Return (X, Y) of the center of cell containing provided text 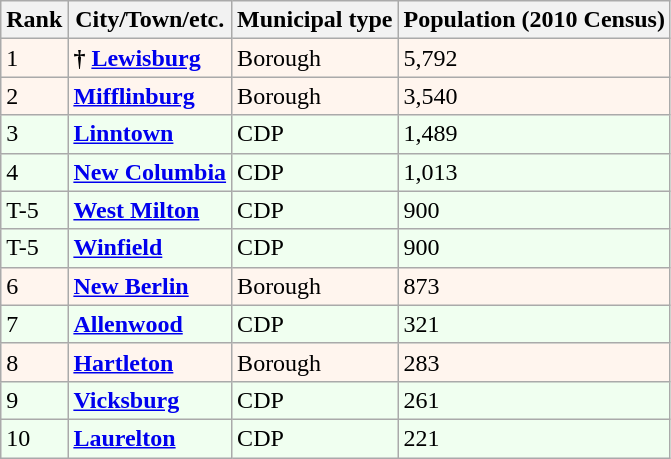
283 (534, 362)
City/Town/etc. (150, 20)
Mifflinburg (150, 96)
New Columbia (150, 172)
Vicksburg (150, 400)
Municipal type (315, 20)
221 (534, 438)
Allenwood (150, 324)
5,792 (534, 58)
10 (34, 438)
3 (34, 134)
1,013 (534, 172)
1 (34, 58)
3,540 (534, 96)
261 (534, 400)
6 (34, 286)
7 (34, 324)
4 (34, 172)
8 (34, 362)
Laurelton (150, 438)
West Milton (150, 210)
Population (2010 Census) (534, 20)
Rank (34, 20)
Winfield (150, 248)
† Lewisburg (150, 58)
9 (34, 400)
321 (534, 324)
873 (534, 286)
Linntown (150, 134)
1,489 (534, 134)
2 (34, 96)
Hartleton (150, 362)
New Berlin (150, 286)
